Extract the (X, Y) coordinate from the center of the cell holding the provided text.  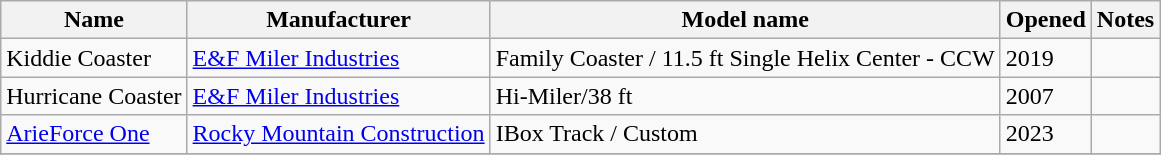
Kiddie Coaster (94, 58)
2007 (1046, 96)
2023 (1046, 134)
Rocky Mountain Construction (338, 134)
2019 (1046, 58)
Notes (1125, 20)
Hi-Miler/38 ft (745, 96)
ArieForce One (94, 134)
Hurricane Coaster (94, 96)
Manufacturer (338, 20)
Model name (745, 20)
Name (94, 20)
IBox Track / Custom (745, 134)
Family Coaster / 11.5 ft Single Helix Center - CCW (745, 58)
Opened (1046, 20)
